Search for the cell housing the specified text and yield its (X, Y) center coordinate. 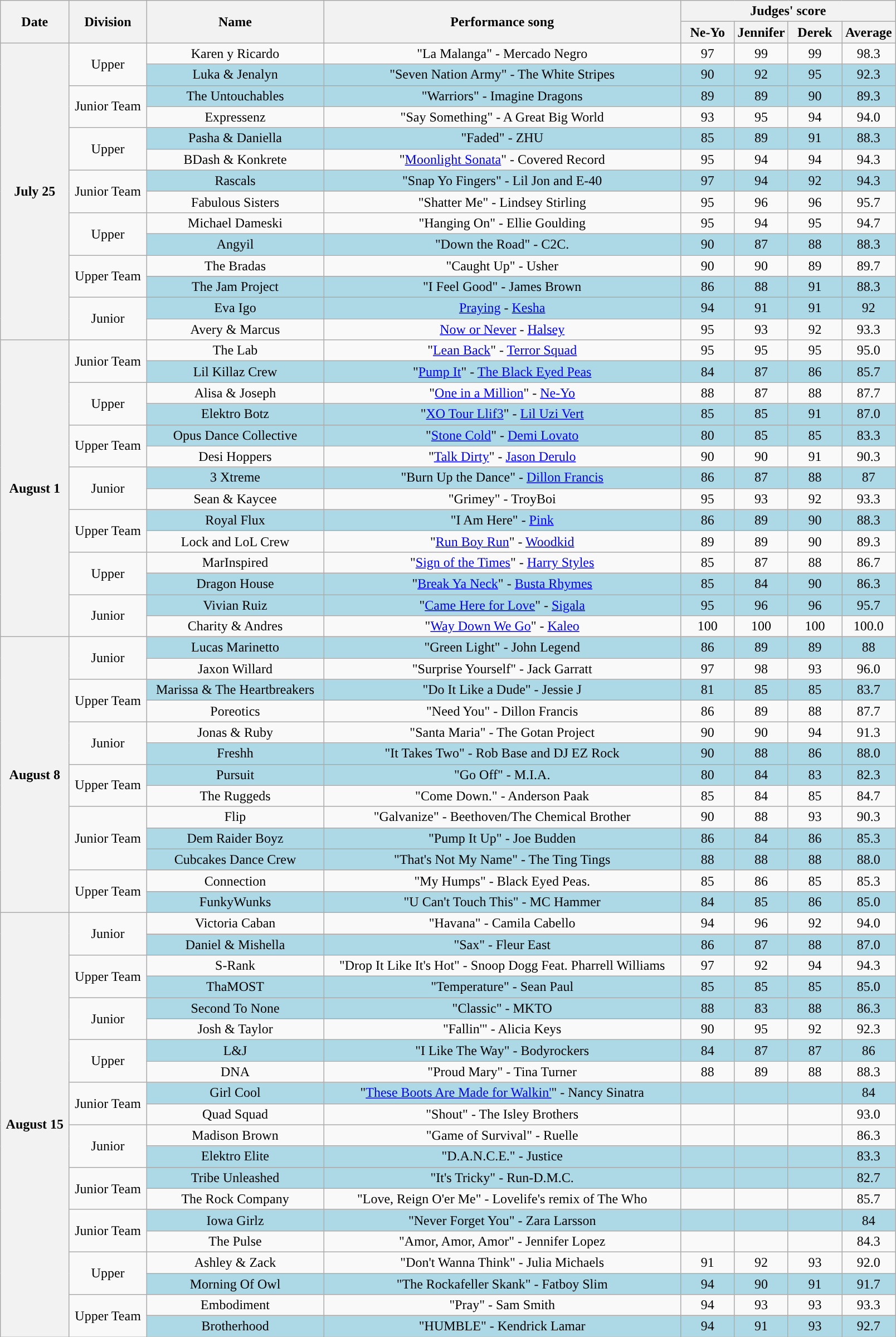
Connection (235, 881)
"Need You" - Dillon Francis (503, 711)
96.0 (869, 669)
"Warriors" - Imagine Dragons (503, 96)
The Bradas (235, 266)
The Untouchables (235, 96)
"Do It Like a Dude" - Jessie J (503, 690)
86.7 (869, 562)
Ashley & Zack (235, 1262)
Alisa & Joseph (235, 393)
Cubcakes Dance Crew (235, 859)
"Shout" - The Isley Brothers (503, 1114)
"Came Here for Love" - Sigala (503, 605)
"My Humps" - Black Eyed Peas. (503, 881)
"Pump It" - The Black Eyed Peas (503, 372)
"Sign of the Times" - Harry Styles (503, 562)
"Way Down We Go" - Kaleo (503, 626)
"Hanging On" - Ellie Goulding (503, 223)
Quad Squad (235, 1114)
"Fallin'" - Alicia Keys (503, 1029)
DNA (235, 1072)
Girl Cool (235, 1093)
Lucas Marinetto (235, 648)
"Green Light" - John Legend (503, 648)
"Temperature" - Sean Paul (503, 987)
Fabulous Sisters (235, 202)
Second To None (235, 1008)
"Proud Mary" - Tina Turner (503, 1072)
Praying - Kesha (503, 308)
"Lean Back" - Terror Squad (503, 351)
Angyil (235, 244)
98 (761, 669)
"Classic" - MKTO (503, 1008)
82.7 (869, 1178)
"I Like The Way" - Bodyrockers (503, 1051)
Pasha & Daniella (235, 138)
"The Rockafeller Skank" - Fatboy Slim (503, 1283)
"Havana" - Camila Cabello (503, 923)
"Stone Cold" - Demi Lovato (503, 435)
Morning Of Owl (235, 1283)
98.3 (869, 54)
Dragon House (235, 584)
Karen y Ricardo (235, 54)
Date (35, 22)
Judges' score (788, 11)
Marissa & The Heartbreakers (235, 690)
Opus Dance Collective (235, 435)
"Shatter Me" - Lindsey Stirling (503, 202)
Michael Dameski (235, 223)
91.7 (869, 1283)
Jonas & Ruby (235, 732)
Eva Igo (235, 308)
Performance song (503, 22)
Vivian Ruiz (235, 605)
Lock and LoL Crew (235, 541)
S-Rank (235, 966)
95.0 (869, 351)
"Sax" - Fleur East (503, 945)
Luka & Jenalyn (235, 75)
Tribe Unleashed (235, 1178)
The Lab (235, 351)
"Galvanize" - Beethoven/The Chemical Brother (503, 817)
89.7 (869, 266)
Division (108, 22)
100.0 (869, 626)
Jaxon Willard (235, 669)
FunkyWunks (235, 902)
83.7 (869, 690)
3 Xtreme (235, 478)
Victoria Caban (235, 923)
Derek (815, 32)
"Run Boy Run" - Woodkid (503, 541)
81 (708, 690)
The Rock Company (235, 1199)
Dem Raider Boyz (235, 838)
"Moonlight Sonata" - Covered Record (503, 159)
"Faded" - ZHU (503, 138)
"Burn Up the Dance" - Dillon Francis (503, 478)
Josh & Taylor (235, 1029)
"Go Off" - M.I.A. (503, 775)
92.0 (869, 1262)
Brotherhood (235, 1326)
"Seven Nation Army" - The White Stripes (503, 75)
"Don't Wanna Think" - Julia Michaels (503, 1262)
"HUMBLE" - Kendrick Lamar (503, 1326)
"Caught Up" - Usher (503, 266)
"Down the Road" - C2C. (503, 244)
Rascals (235, 181)
Iowa Girlz (235, 1220)
"La Malanga" - Mercado Negro (503, 54)
Daniel & Mishella (235, 945)
"D.A.N.C.E." - Justice (503, 1156)
Charity & Andres (235, 626)
Jennifer (761, 32)
The Jam Project (235, 287)
"Grimey" - TroyBoi (503, 499)
"These Boots Are Made for Walkin'" - Nancy Sinatra (503, 1093)
"Surprise Yourself" - Jack Garratt (503, 669)
"That's Not My Name" - The Ting Tings (503, 859)
Madison Brown (235, 1135)
August 1 (35, 488)
Pursuit (235, 775)
Avery & Marcus (235, 329)
L&J (235, 1051)
MarInspired (235, 562)
"Game of Survival" - Ruelle (503, 1135)
August 8 (35, 775)
"Santa Maria" - The Gotan Project (503, 732)
"I Feel Good" - James Brown (503, 287)
91.3 (869, 732)
"It's Tricky" - Run-D.M.C. (503, 1178)
84.3 (869, 1241)
"Break Ya Neck" - Busta Rhymes (503, 584)
Average (869, 32)
82.3 (869, 775)
The Ruggeds (235, 796)
Flip (235, 817)
"Amor, Amor, Amor" - Jennifer Lopez (503, 1241)
"Say Something" - A Great Big World (503, 117)
BDash & Konkrete (235, 159)
The Pulse (235, 1241)
Sean & Kaycee (235, 499)
93.0 (869, 1114)
"I Am Here" - Pink (503, 520)
92.7 (869, 1326)
"Pray" - Sam Smith (503, 1305)
"Never Forget You" - Zara Larsson (503, 1220)
"Come Down." - Anderson Paak (503, 796)
"Pump It Up" - Joe Budden (503, 838)
Elektro Elite (235, 1156)
July 25 (35, 192)
Desi Hoppers (235, 456)
Name (235, 22)
Lil Killaz Crew (235, 372)
"U Can't Touch This" - MC Hammer (503, 902)
Embodiment (235, 1305)
ThaMOST (235, 987)
Poreotics (235, 711)
"Snap Yo Fingers" - Lil Jon and E-40 (503, 181)
94.7 (869, 223)
Elektro Botz (235, 414)
84.7 (869, 796)
"XO Tour Llif3" - Lil Uzi Vert (503, 414)
Royal Flux (235, 520)
"One in a Million" - Ne-Yo (503, 393)
Ne-Yo (708, 32)
Now or Never - Halsey (503, 329)
"Drop It Like It's Hot" - Snoop Dogg Feat. Pharrell Williams (503, 966)
Freshh (235, 753)
August 15 (35, 1125)
"It Takes Two" - Rob Base and DJ EZ Rock (503, 753)
Expressenz (235, 117)
"Love, Reign O'er Me" - Lovelife's remix of The Who (503, 1199)
"Talk Dirty" - Jason Derulo (503, 456)
